Search for the cell housing the specified text and yield its [x, y] center coordinate. 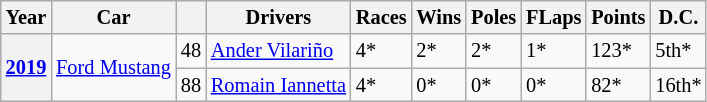
2019 [26, 68]
Car [114, 17]
Ander Vilariño [278, 51]
5th* [678, 51]
Romain Iannetta [278, 85]
1* [554, 51]
D.C. [678, 17]
16th* [678, 85]
48 [191, 51]
Ford Mustang [114, 68]
123* [618, 51]
Poles [494, 17]
Drivers [278, 17]
Year [26, 17]
Wins [440, 17]
FLaps [554, 17]
88 [191, 85]
Points [618, 17]
82* [618, 85]
Races [382, 17]
